For the text-containing cell, return its midpoint in [x, y] coordinate format. 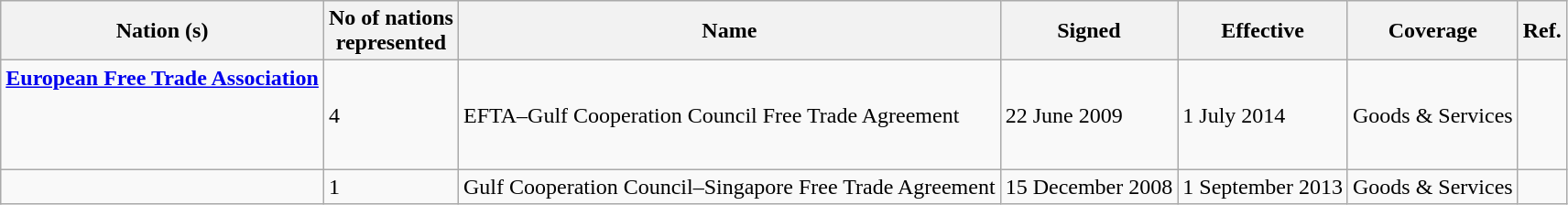
EFTA–Gulf Cooperation Council Free Trade Agreement [729, 115]
Name [729, 31]
Effective [1263, 31]
Signed [1089, 31]
1 July 2014 [1263, 115]
15 December 2008 [1089, 187]
No of nations represented [390, 31]
Nation (s) [163, 31]
22 June 2009 [1089, 115]
1 September 2013 [1263, 187]
Ref. [1542, 31]
European Free Trade Association [163, 115]
4 [390, 115]
Gulf Cooperation Council–Singapore Free Trade Agreement [729, 187]
1 [390, 187]
Coverage [1432, 31]
